Scan for the cell matching the given text and deliver its (X, Y) coordinate at center. 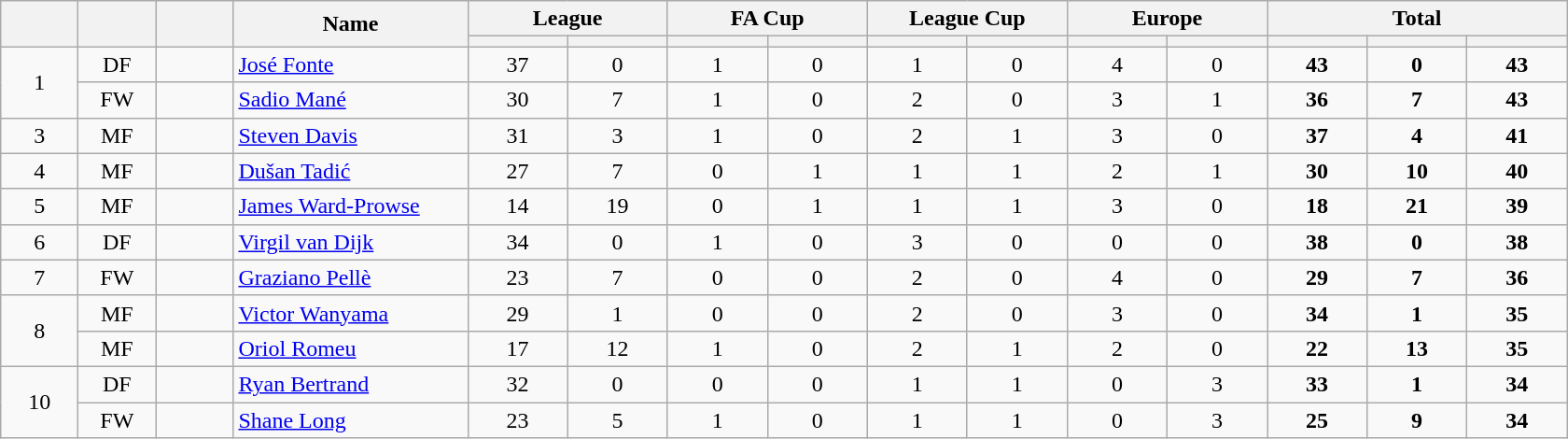
Total (1417, 19)
Sadio Mané (351, 100)
FA Cup (767, 19)
Europe (1167, 19)
39 (1518, 206)
Virgil van Dijk (351, 242)
James Ward-Prowse (351, 206)
40 (1518, 171)
27 (517, 171)
Steven Davis (351, 135)
9 (1417, 419)
33 (1318, 384)
19 (618, 206)
Name (351, 24)
12 (618, 348)
Victor Wanyama (351, 313)
Graziano Pellè (351, 277)
José Fonte (351, 64)
6 (39, 242)
League (567, 19)
Shane Long (351, 419)
17 (517, 348)
Oriol Romeu (351, 348)
Dušan Tadić (351, 171)
14 (517, 206)
League Cup (967, 19)
41 (1518, 135)
31 (517, 135)
21 (1417, 206)
Ryan Bertrand (351, 384)
32 (517, 384)
18 (1318, 206)
22 (1318, 348)
13 (1417, 348)
8 (39, 331)
25 (1318, 419)
